Provide the [x, y] coordinate of the cell's center where the given text is located.  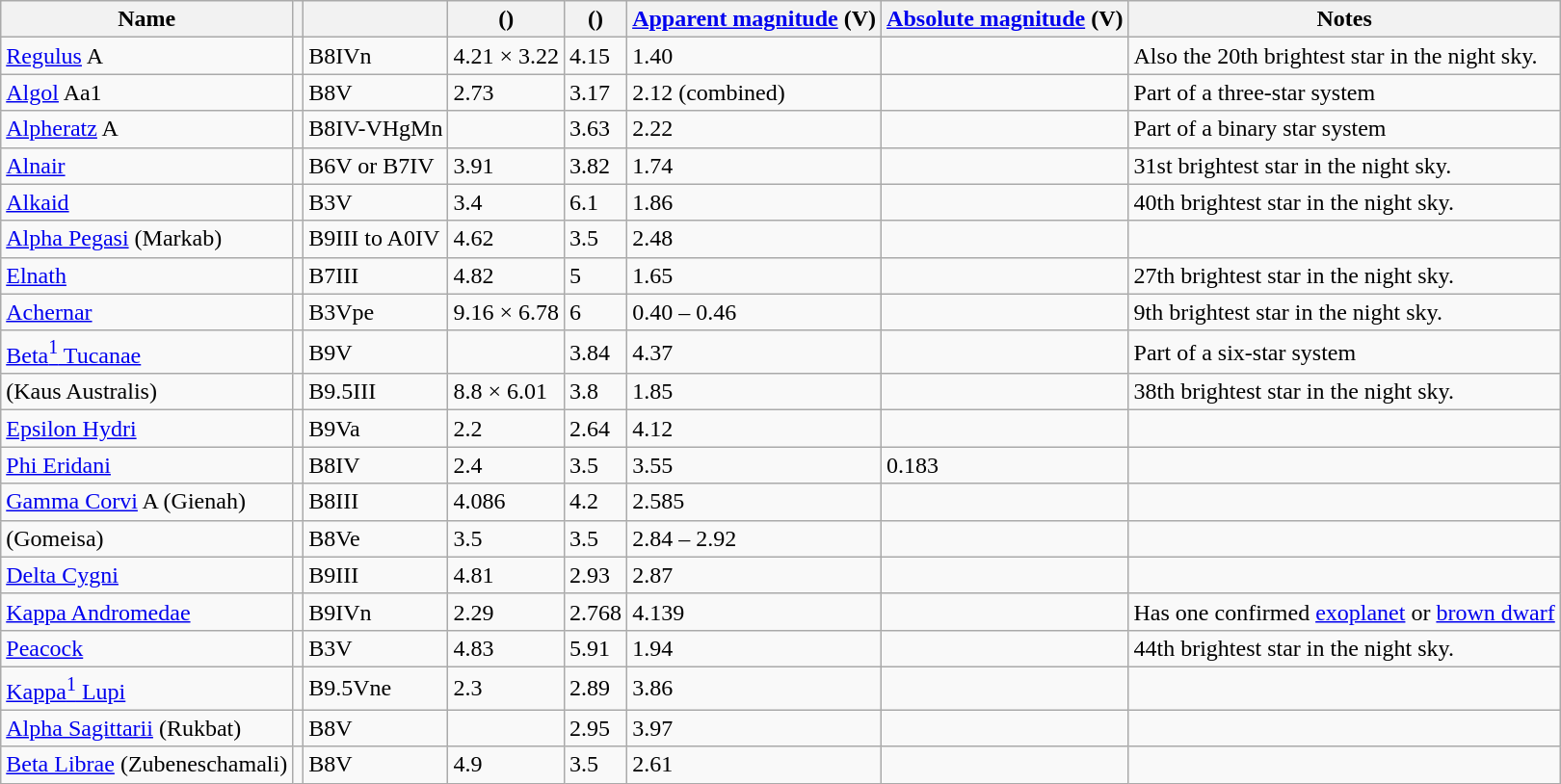
(Gomeisa) [146, 538]
1.94 [754, 648]
27th brightest star in the night sky. [1344, 275]
31st brightest star in the night sky. [1344, 166]
2.3 [507, 688]
3.86 [754, 688]
2.64 [595, 429]
0.40 – 0.46 [754, 312]
Peacock [146, 648]
2.61 [754, 765]
1.74 [754, 166]
Delta Cygni [146, 575]
Achernar [146, 312]
38th brightest star in the night sky. [1344, 392]
Notes [1344, 19]
B8Ve [376, 538]
3.84 [595, 353]
2.29 [507, 612]
B9V [376, 353]
4.21 × 3.22 [507, 56]
Part of a three-star system [1344, 92]
Epsilon Hydri [146, 429]
B6V or B7IV [376, 166]
Phi Eridani [146, 465]
4.82 [507, 275]
B3Vpe [376, 312]
5.91 [595, 648]
3.82 [595, 166]
Name [146, 19]
Also the 20th brightest star in the night sky. [1344, 56]
Regulus A [146, 56]
B8IV-VHgMn [376, 129]
B9IVn [376, 612]
B9.5Vne [376, 688]
Kappa Andromedae [146, 612]
2.768 [595, 612]
4.37 [754, 353]
2.48 [754, 239]
2.95 [595, 728]
44th brightest star in the night sky. [1344, 648]
B7III [376, 275]
1.40 [754, 56]
6.1 [595, 202]
3.63 [595, 129]
40th brightest star in the night sky. [1344, 202]
8.8 × 6.01 [507, 392]
Alpha Pegasi (Markab) [146, 239]
3.17 [595, 92]
2.84 – 2.92 [754, 538]
Alpheratz A [146, 129]
9th brightest star in the night sky. [1344, 312]
Beta Librae (Zubeneschamali) [146, 765]
Alnair [146, 166]
B9.5III [376, 392]
Part of a binary star system [1344, 129]
B9III [376, 575]
B8IV [376, 465]
2.12 (combined) [754, 92]
Gamma Corvi A (Gienah) [146, 502]
4.62 [507, 239]
3.91 [507, 166]
3.4 [507, 202]
1.86 [754, 202]
(Kaus Australis) [146, 392]
3.97 [754, 728]
Part of a six-star system [1344, 353]
1.85 [754, 392]
2.73 [507, 92]
Alkaid [146, 202]
Beta1 Tucanae [146, 353]
9.16 × 6.78 [507, 312]
2.4 [507, 465]
Algol Aa1 [146, 92]
0.183 [1005, 465]
Apparent magnitude (V) [754, 19]
Kappa1 Lupi [146, 688]
4.139 [754, 612]
1.65 [754, 275]
Alpha Sagittarii (Rukbat) [146, 728]
Elnath [146, 275]
4.12 [754, 429]
4.83 [507, 648]
3.8 [595, 392]
3.55 [754, 465]
2.2 [507, 429]
5 [595, 275]
4.9 [507, 765]
2.89 [595, 688]
4.086 [507, 502]
B8III [376, 502]
B9III to A0IV [376, 239]
Has one confirmed exoplanet or brown dwarf [1344, 612]
2.585 [754, 502]
2.87 [754, 575]
4.81 [507, 575]
4.2 [595, 502]
2.22 [754, 129]
B9Va [376, 429]
6 [595, 312]
Absolute magnitude (V) [1005, 19]
2.93 [595, 575]
B8IVn [376, 56]
4.15 [595, 56]
